Capture the cell that displays the provided text and extract its (x, y) central coordinate. 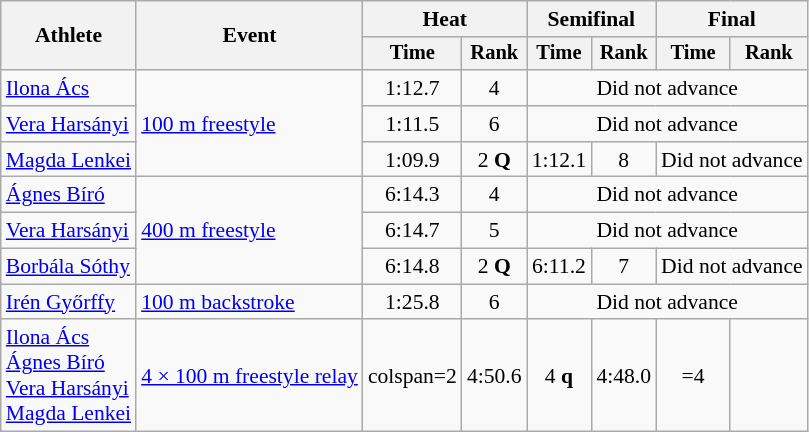
colspan=2 (412, 376)
1:11.5 (412, 124)
8 (624, 160)
6:14.7 (412, 231)
Heat (445, 19)
Final (732, 19)
Event (250, 36)
6:14.8 (412, 267)
400 m freestyle (250, 230)
=4 (693, 376)
Ilona Ács (68, 88)
Ágnes Bíró (68, 195)
1:25.8 (412, 302)
4:50.6 (494, 376)
Irén Győrffy (68, 302)
100 m backstroke (250, 302)
1:09.9 (412, 160)
6:11.2 (560, 267)
1:12.7 (412, 88)
4:48.0 (624, 376)
6:14.3 (412, 195)
1:12.1 (560, 160)
Ilona ÁcsÁgnes BíróVera HarsányiMagda Lenkei (68, 376)
4 q (560, 376)
Semifinal (592, 19)
Magda Lenkei (68, 160)
4 × 100 m freestyle relay (250, 376)
5 (494, 231)
Borbála Sóthy (68, 267)
7 (624, 267)
Athlete (68, 36)
100 m freestyle (250, 124)
